Output the (X, Y) coordinate of the center of the cell containing the given text.  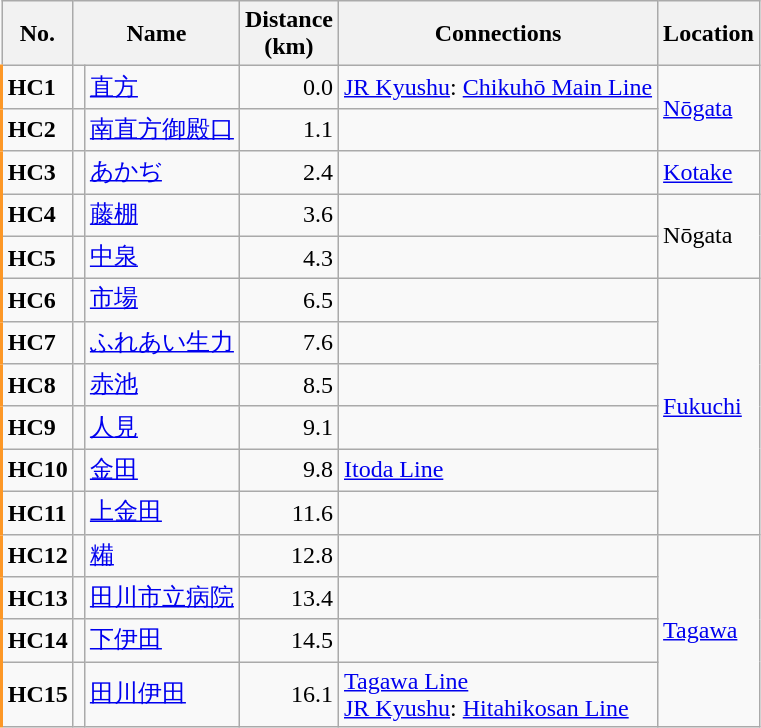
16.1 (288, 694)
HC2 (38, 130)
HC9 (38, 428)
12.8 (288, 556)
糒 (162, 556)
Distance (km) (288, 34)
市場 (162, 300)
Kotake (709, 172)
HC12 (38, 556)
HC13 (38, 598)
2.4 (288, 172)
HC5 (38, 258)
金田 (162, 470)
HC1 (38, 88)
Tagawa (709, 630)
HC14 (38, 640)
赤池 (162, 386)
南直方御殿口 (162, 130)
HC11 (38, 512)
Name (156, 34)
HC6 (38, 300)
田川伊田 (162, 694)
あかぢ (162, 172)
直方 (162, 88)
HC4 (38, 216)
HC15 (38, 694)
Location (709, 34)
4.3 (288, 258)
Tagawa Line JR Kyushu: Hitahikosan Line (498, 694)
Itoda Line (498, 470)
HC8 (38, 386)
HC7 (38, 342)
人見 (162, 428)
中泉 (162, 258)
0.0 (288, 88)
7.6 (288, 342)
Fukuchi (709, 406)
9.8 (288, 470)
田川市立病院 (162, 598)
Connections (498, 34)
ふれあい生力 (162, 342)
13.4 (288, 598)
3.6 (288, 216)
14.5 (288, 640)
No. (38, 34)
HC3 (38, 172)
JR Kyushu: Chikuhō Main Line (498, 88)
上金田 (162, 512)
11.6 (288, 512)
6.5 (288, 300)
8.5 (288, 386)
1.1 (288, 130)
9.1 (288, 428)
藤棚 (162, 216)
HC10 (38, 470)
下伊田 (162, 640)
